Find where the given text appears and provide that cell's center as [X, Y] coordinate. 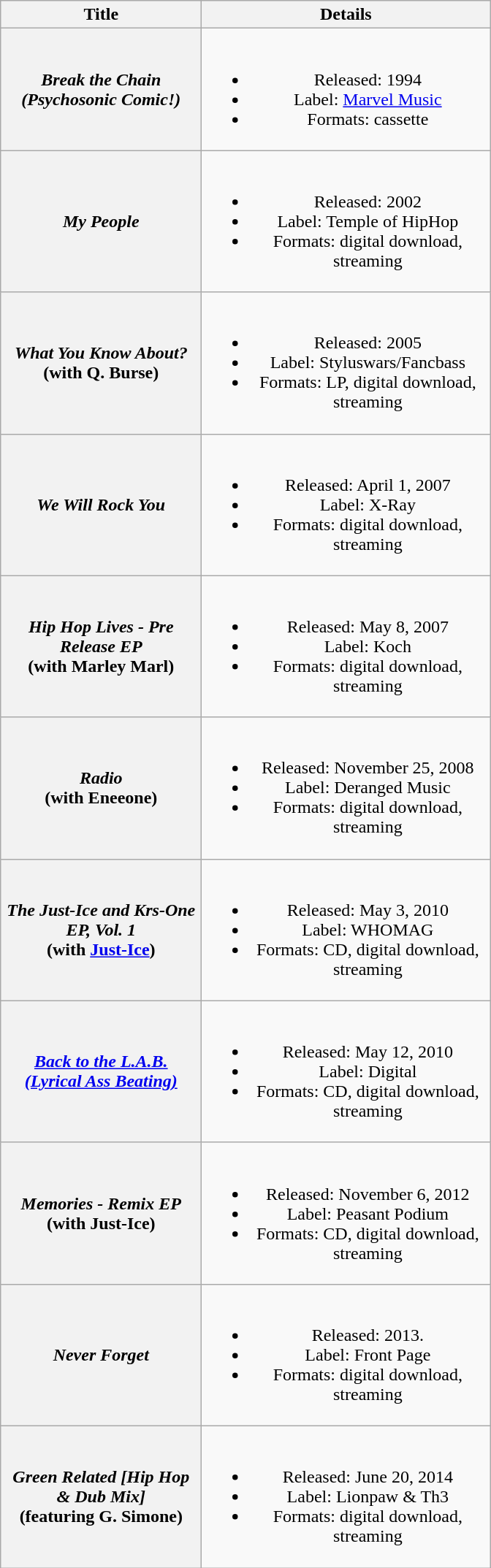
The Just-Ice and Krs-One EP, Vol. 1(with Just-Ice) [101, 930]
Details [346, 15]
Released: June 20, 2014Label: Lionpaw & Th3Formats: digital download, streaming [346, 1496]
We Will Rock You [101, 505]
Released: 1994Label: Marvel MusicFormats: cassette [346, 89]
Released: 2005Label: Styluswars/FancbassFormats: LP, digital download, streaming [346, 363]
Never Forget [101, 1355]
Released: 2013.Label: Front PageFormats: digital download, streaming [346, 1355]
Released: May 3, 2010Label: WHOMAGFormats: CD, digital download, streaming [346, 930]
Released: May 12, 2010Label: DigitalFormats: CD, digital download, streaming [346, 1071]
Released: 2002Label: Temple of HipHopFormats: digital download, streaming [346, 221]
What You Know About?(with Q. Burse) [101, 363]
Released: April 1, 2007Label: X-RayFormats: digital download, streaming [346, 505]
Hip Hop Lives - Pre Release EP(with Marley Marl) [101, 646]
My People [101, 221]
Break the Chain (Psychosonic Comic!) [101, 89]
Title [101, 15]
Back to the L.A.B. (Lyrical Ass Beating) [101, 1071]
Released: November 6, 2012Label: Peasant PodiumFormats: CD, digital download, streaming [346, 1213]
Radio(with Eneeone) [101, 788]
Released: November 25, 2008Label: Deranged MusicFormats: digital download, streaming [346, 788]
Released: May 8, 2007Label: KochFormats: digital download, streaming [346, 646]
Memories - Remix EP(with Just-Ice) [101, 1213]
Green Related [Hip Hop & Dub Mix](featuring G. Simone) [101, 1496]
